Pinpoint the cell where the given text exists, returning its (x, y) midpoint coordinate. 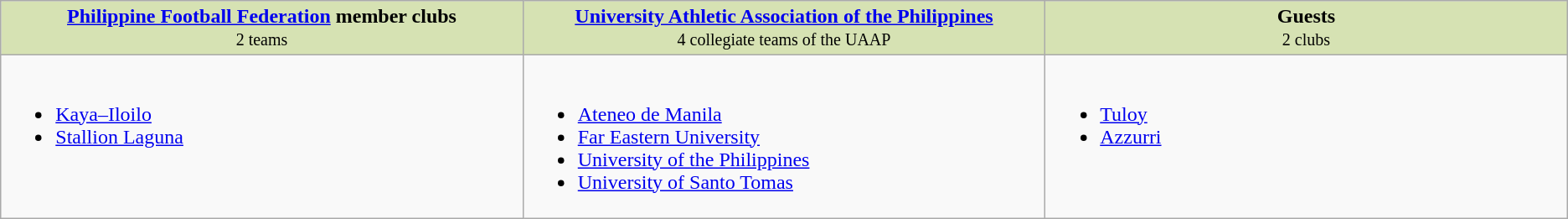
TuloyAzzurri (1307, 137)
Philippine Football Federation member clubs2 teams (261, 29)
Kaya–IloiloStallion Laguna (261, 137)
Ateneo de ManilaFar Eastern UniversityUniversity of the PhilippinesUniversity of Santo Tomas (784, 137)
Guests2 clubs (1307, 29)
University Athletic Association of the Philippines4 collegiate teams of the UAAP (784, 29)
